Provide the (X, Y) coordinate of the cell's center where the given text is located.  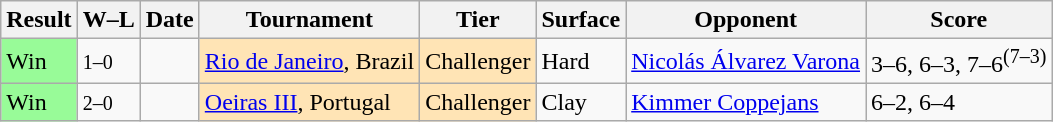
Clay (581, 102)
Nicolás Álvarez Varona (746, 62)
Rio de Janeiro, Brazil (309, 62)
2–0 (108, 102)
3–6, 6–3, 7–6(7–3) (959, 62)
Date (170, 20)
Result (39, 20)
Tier (478, 20)
1–0 (108, 62)
Tournament (309, 20)
W–L (108, 20)
Score (959, 20)
Oeiras III, Portugal (309, 102)
Kimmer Coppejans (746, 102)
Surface (581, 20)
Hard (581, 62)
6–2, 6–4 (959, 102)
Opponent (746, 20)
